For the text-containing cell, return its midpoint in (x, y) coordinate format. 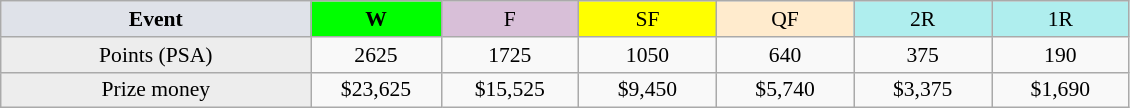
$23,625 (376, 90)
QF (785, 19)
375 (923, 55)
2625 (376, 55)
640 (785, 55)
Prize money (156, 90)
1050 (648, 55)
$15,525 (510, 90)
$1,690 (1061, 90)
1725 (510, 55)
F (510, 19)
$3,375 (923, 90)
2R (923, 19)
$9,450 (648, 90)
1R (1061, 19)
Points (PSA) (156, 55)
Event (156, 19)
W (376, 19)
190 (1061, 55)
SF (648, 19)
$5,740 (785, 90)
